Detect which cell encompasses the target text, then output its (x, y) center coordinate. 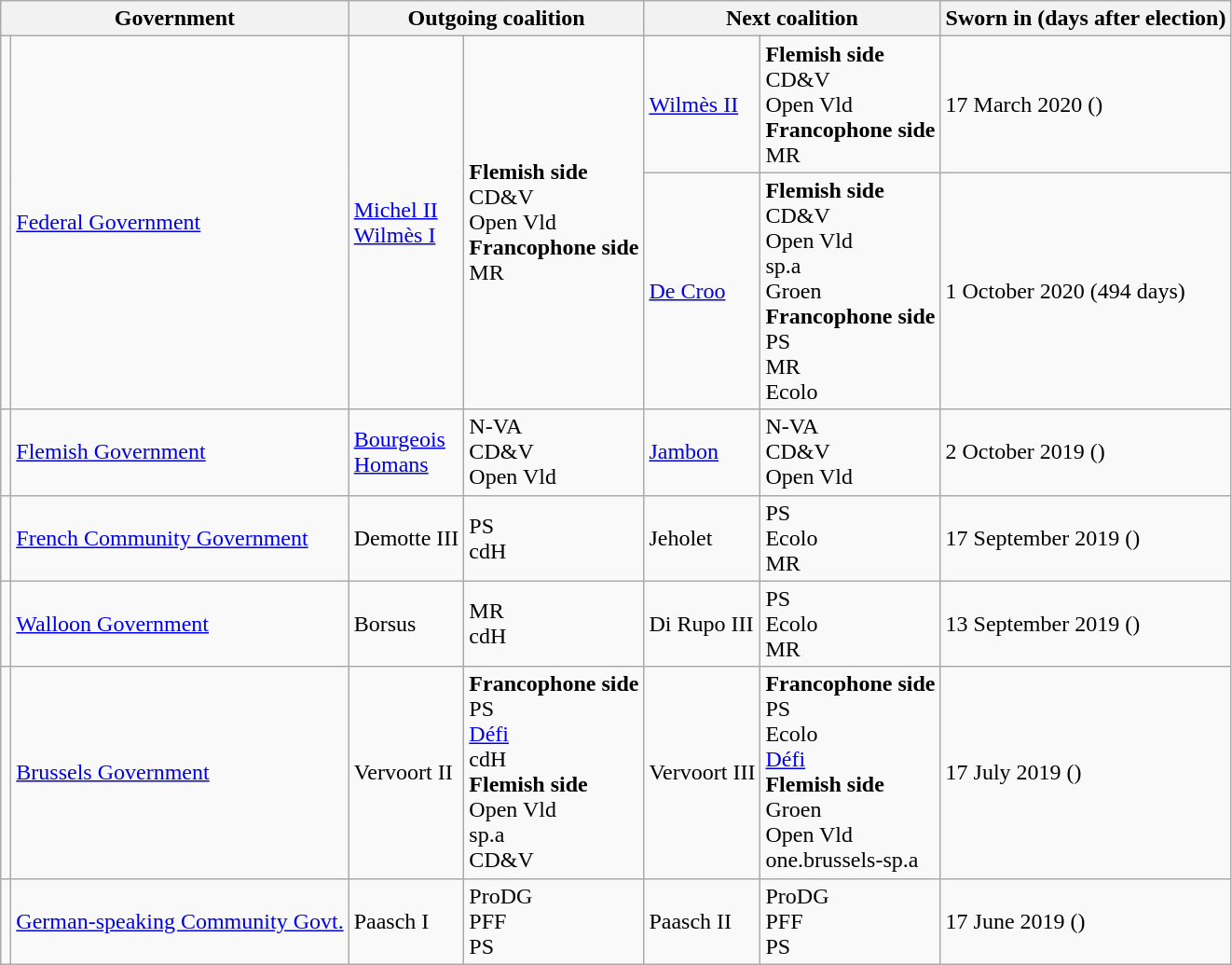
17 June 2019 () (1086, 921)
MR cdH (554, 624)
Francophone side PS Défi cdH Flemish side Open Vld sp.a CD&V (554, 772)
Outgoing coalition (496, 19)
De Croo (703, 291)
1 October 2020 (494 days) (1086, 291)
Paasch I (406, 921)
13 September 2019 () (1086, 624)
PS cdH (554, 538)
Borsus (406, 624)
Wilmès II (703, 104)
Vervoort II (406, 772)
2 October 2019 () (1086, 452)
Demotte III (406, 538)
17 July 2019 () (1086, 772)
German-speaking Community Govt. (180, 921)
Walloon Government (180, 624)
Next coalition (792, 19)
Jambon (703, 452)
Di Rupo III (703, 624)
Federal Government (180, 223)
Vervoort III (703, 772)
Paasch II (703, 921)
17 March 2020 () (1086, 104)
Jeholet (703, 538)
Sworn in (days after election) (1086, 19)
Brussels Government (180, 772)
Francophone side PS Ecolo Défi Flemish side Groen Open Vld one.brussels-sp.a (850, 772)
BourgeoisHomans (406, 452)
Government (175, 19)
French Community Government (180, 538)
17 September 2019 () (1086, 538)
Flemish Government (180, 452)
Michel IIWilmès I (406, 223)
Flemish side CD&V Open Vld sp.a GroenFrancophone side PS MR Ecolo (850, 291)
